Provide the [x, y] coordinate of the cell's center where the given text is located.  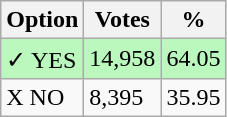
Votes [122, 20]
14,958 [122, 59]
35.95 [194, 97]
64.05 [194, 59]
8,395 [122, 97]
✓ YES [42, 59]
Option [42, 20]
% [194, 20]
X NO [42, 97]
